Provide the [X, Y] coordinate of the cell's center where the given text is located.  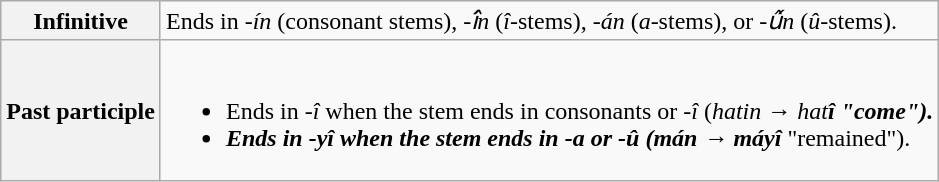
Ends in -ín (consonant stems), -î́n (î-stems), -án (a-stems), or -û́n (û-stems). [549, 21]
Past participle [81, 110]
Infinitive [81, 21]
Ends in -î when the stem ends in consonants or -î (hatin → hatî "come").Ends in -yî when the stem ends in -a or -û (mán → máyî "remained"). [549, 110]
